Return [X, Y] of the center of cell containing provided text 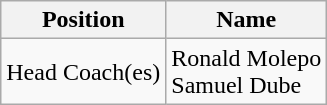
Ronald MolepoSamuel Dube [246, 72]
Position [84, 20]
Head Coach(es) [84, 72]
Name [246, 20]
